Locate the cell with the specified text and output its [x, y] center coordinate. 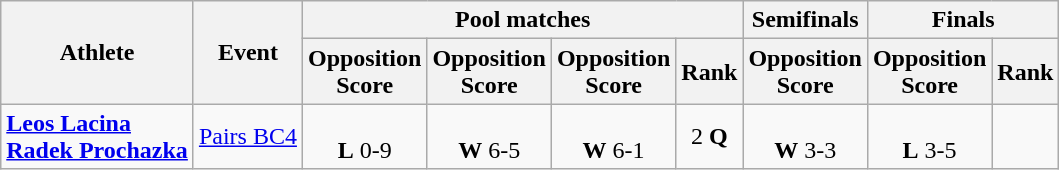
W 3-3 [805, 136]
Finals [963, 20]
Athlete [98, 52]
Event [248, 52]
2 Q [710, 136]
L 3-5 [929, 136]
Pool matches [522, 20]
Pairs BC4 [248, 136]
W 6-1 [613, 136]
W 6-5 [489, 136]
Semifinals [805, 20]
L 0-9 [364, 136]
Leos Lacina Radek Prochazka [98, 136]
